Capture the cell that displays the provided text and extract its (x, y) central coordinate. 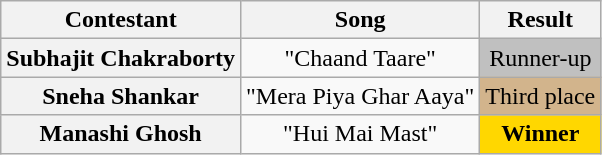
Manashi Ghosh (121, 134)
"Mera Piya Ghar Aaya" (360, 96)
Winner (540, 134)
Song (360, 20)
Subhajit Chakraborty (121, 58)
"Chaand Taare" (360, 58)
"Hui Mai Mast" (360, 134)
Third place (540, 96)
Sneha Shankar (121, 96)
Result (540, 20)
Runner-up (540, 58)
Contestant (121, 20)
